Find where the given text appears and provide that cell's center as [X, Y] coordinate. 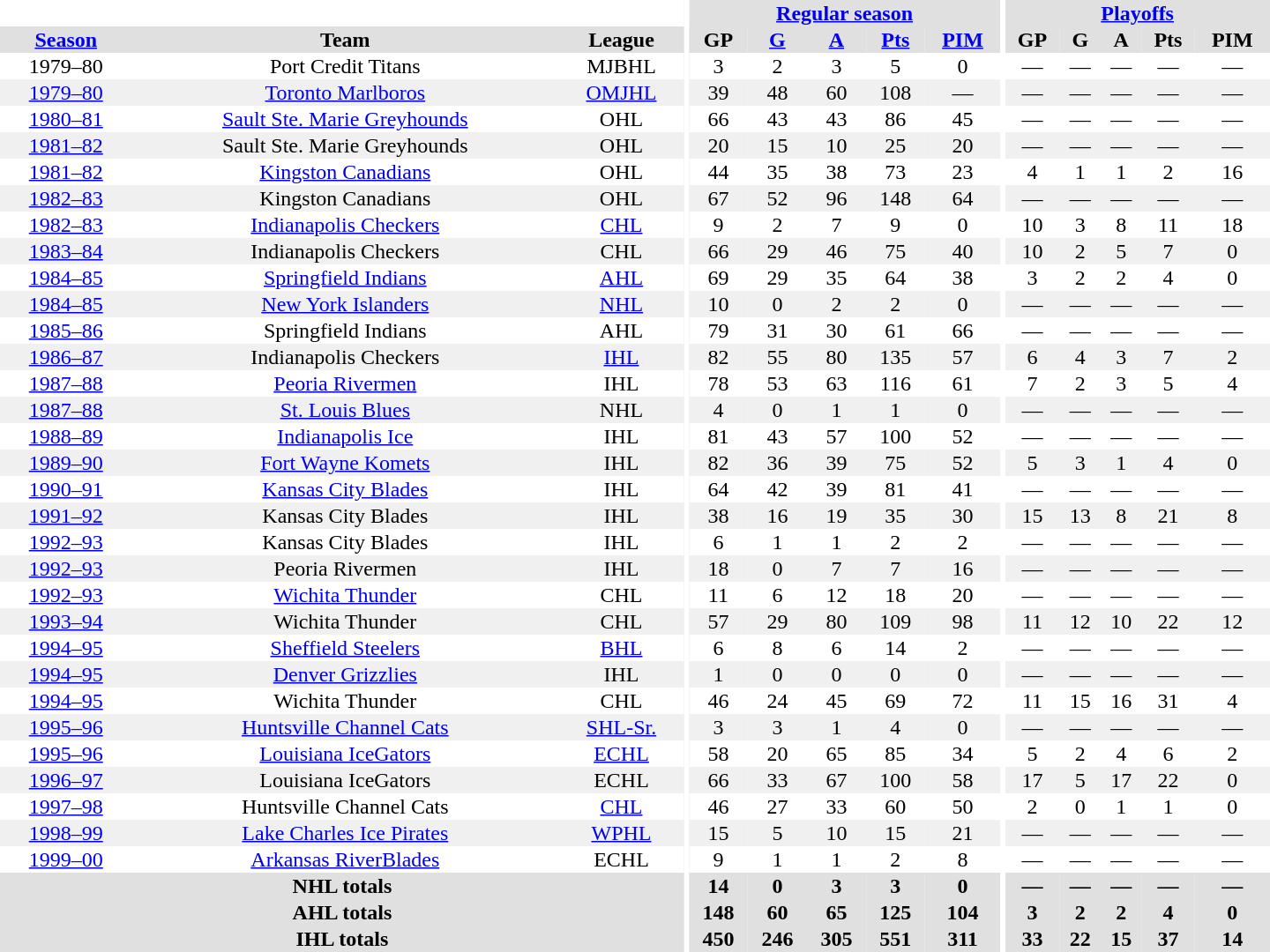
85 [896, 754]
Denver Grizzlies [345, 674]
450 [718, 939]
1980–81 [65, 119]
78 [718, 383]
1991–92 [65, 516]
104 [963, 912]
36 [778, 463]
19 [836, 516]
55 [778, 357]
BHL [621, 648]
23 [963, 172]
34 [963, 754]
108 [896, 93]
27 [778, 807]
551 [896, 939]
37 [1168, 939]
246 [778, 939]
86 [896, 119]
Team [345, 40]
Season [65, 40]
50 [963, 807]
53 [778, 383]
1989–90 [65, 463]
1999–00 [65, 859]
1986–87 [65, 357]
25 [896, 145]
1993–94 [65, 621]
1988–89 [65, 436]
48 [778, 93]
135 [896, 357]
OMJHL [621, 93]
SHL-Sr. [621, 727]
New York Islanders [345, 304]
St. Louis Blues [345, 410]
League [621, 40]
305 [836, 939]
1983–84 [65, 251]
1990–91 [65, 489]
72 [963, 701]
NHL totals [342, 886]
13 [1080, 516]
Arkansas RiverBlades [345, 859]
98 [963, 621]
1997–98 [65, 807]
96 [836, 198]
WPHL [621, 833]
AHL totals [342, 912]
1998–99 [65, 833]
44 [718, 172]
MJBHL [621, 66]
1996–97 [65, 780]
Sheffield Steelers [345, 648]
1985–86 [65, 331]
Fort Wayne Komets [345, 463]
116 [896, 383]
311 [963, 939]
40 [963, 251]
79 [718, 331]
63 [836, 383]
IHL totals [342, 939]
Lake Charles Ice Pirates [345, 833]
41 [963, 489]
73 [896, 172]
42 [778, 489]
109 [896, 621]
Regular season [845, 13]
Indianapolis Ice [345, 436]
125 [896, 912]
24 [778, 701]
Playoffs [1138, 13]
Port Credit Titans [345, 66]
Toronto Marlboros [345, 93]
